Return the [x, y] coordinate for the center point of the cell that contains the specified text.  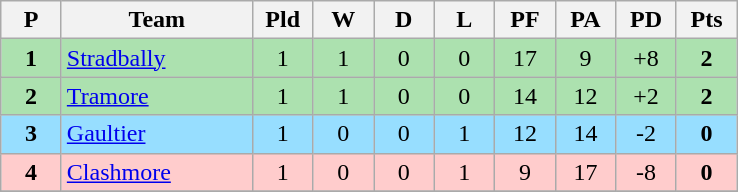
-2 [646, 134]
Gaultier [156, 134]
Pts [706, 20]
+2 [646, 96]
Clashmore [156, 172]
+8 [646, 58]
PA [586, 20]
PF [526, 20]
Pld [282, 20]
Tramore [156, 96]
3 [32, 134]
D [404, 20]
L [464, 20]
-8 [646, 172]
PD [646, 20]
Stradbally [156, 58]
P [32, 20]
4 [32, 172]
W [344, 20]
Team [156, 20]
